Determine the (X, Y) coordinate at the center of the cell enclosing the given text.  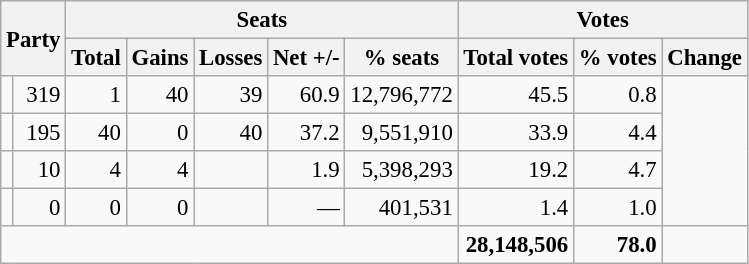
Losses (231, 58)
1.0 (618, 208)
19.2 (516, 170)
4.4 (618, 133)
% votes (618, 58)
9,551,910 (402, 133)
Total votes (516, 58)
4.7 (618, 170)
45.5 (516, 95)
% seats (402, 58)
0.8 (618, 95)
Total (96, 58)
33.9 (516, 133)
Party (34, 38)
Seats (262, 20)
1.9 (306, 170)
195 (40, 133)
Change (704, 58)
39 (231, 95)
— (306, 208)
37.2 (306, 133)
1.4 (516, 208)
Net +/- (306, 58)
10 (40, 170)
12,796,772 (402, 95)
78.0 (618, 245)
319 (40, 95)
401,531 (402, 208)
28,148,506 (516, 245)
5,398,293 (402, 170)
1 (96, 95)
Gains (160, 58)
Votes (602, 20)
60.9 (306, 95)
